From the cell containing the given text, extract its center point as (x, y) coordinate. 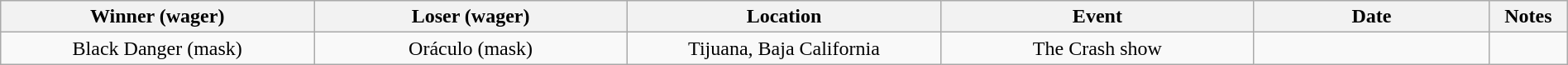
The Crash show (1097, 48)
Location (784, 17)
Date (1371, 17)
Oráculo (mask) (471, 48)
Tijuana, Baja California (784, 48)
Event (1097, 17)
Notes (1528, 17)
Winner (wager) (157, 17)
Black Danger (mask) (157, 48)
Loser (wager) (471, 17)
